Capture the cell that displays the provided text and extract its (x, y) central coordinate. 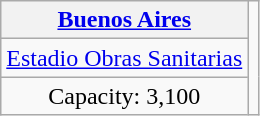
Buenos Aires (124, 20)
Estadio Obras Sanitarias (124, 58)
Capacity: 3,100 (124, 96)
